Scan for the cell matching the given text and deliver its [X, Y] coordinate at center. 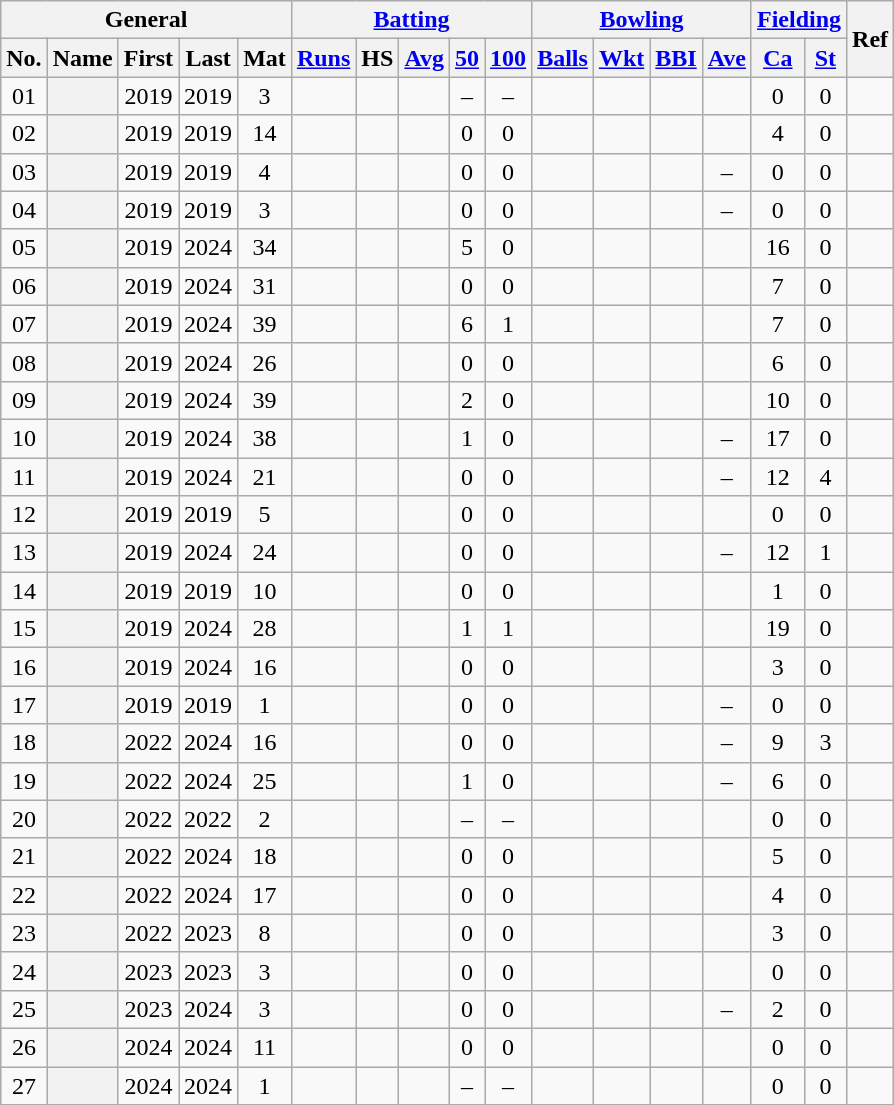
St [825, 58]
Mat [265, 58]
08 [24, 362]
BBI [676, 58]
Name [82, 58]
15 [24, 629]
No. [24, 58]
HS [378, 58]
Ref [870, 39]
Balls [563, 58]
04 [24, 210]
Ave [726, 58]
02 [24, 134]
Batting [411, 20]
07 [24, 324]
8 [265, 933]
13 [24, 553]
34 [265, 248]
23 [24, 933]
Fielding [798, 20]
50 [466, 58]
27 [24, 1085]
Ca [778, 58]
22 [24, 895]
09 [24, 400]
38 [265, 438]
03 [24, 172]
First [148, 58]
Wkt [621, 58]
Runs [323, 58]
05 [24, 248]
31 [265, 286]
Bowling [642, 20]
100 [508, 58]
9 [778, 743]
Last [208, 58]
06 [24, 286]
28 [265, 629]
Avg [424, 58]
01 [24, 96]
20 [24, 819]
General [146, 20]
